Search for the cell housing the specified text and yield its [x, y] center coordinate. 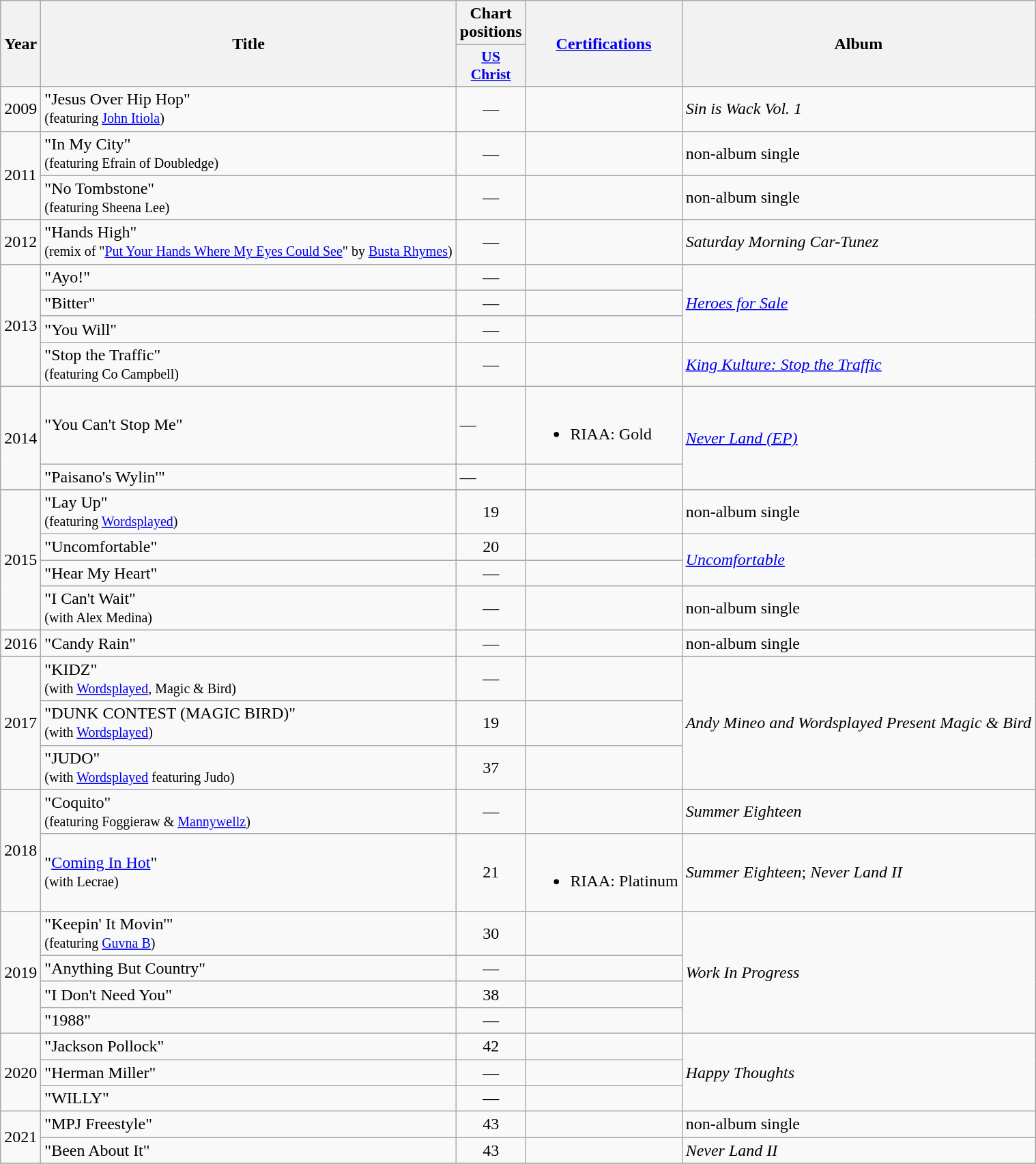
"Candy Rain" [248, 643]
"You Will" [248, 329]
Title [248, 44]
"No Tombstone" (featuring Sheena Lee) [248, 198]
2019 [20, 972]
"KIDZ" (with Wordsplayed, Magic & Bird) [248, 678]
"Been About It" [248, 1150]
"Anything But Country" [248, 968]
"You Can't Stop Me" [248, 424]
Never Land II [859, 1150]
Work In Progress [859, 972]
King Kulture: Stop the Traffic [859, 364]
2020 [20, 1072]
"JUDO" (with Wordsplayed featuring Judo) [248, 767]
Uncomfortable [859, 560]
Summer Eighteen [859, 812]
USChrist [491, 66]
"Coquito" (featuring Foggieraw & Mannywellz) [248, 812]
"Herman Miller" [248, 1072]
"MPJ Freestyle" [248, 1124]
2012 [20, 242]
"I Can't Wait" (with Alex Medina) [248, 609]
"Keepin' It Movin'" (featuring Guvna B) [248, 933]
2013 [20, 325]
"Bitter" [248, 303]
Sin is Wack Vol. 1 [859, 109]
Happy Thoughts [859, 1072]
"Jackson Pollock" [248, 1046]
21 [491, 872]
"Ayo!" [248, 277]
2016 [20, 643]
Album [859, 44]
"Coming In Hot" (with Lecrae) [248, 872]
Year [20, 44]
2015 [20, 560]
2014 [20, 438]
Never Land (EP) [859, 438]
2009 [20, 109]
20 [491, 547]
"DUNK CONTEST (MAGIC BIRD)" (with Wordsplayed) [248, 723]
"1988" [248, 1020]
RIAA: Gold [603, 424]
Chart positions [491, 23]
2011 [20, 175]
"Hands High" (remix of "Put Your Hands Where My Eyes Could See" by Busta Rhymes) [248, 242]
RIAA: Platinum [603, 872]
"WILLY" [248, 1098]
42 [491, 1046]
"Paisano's Wylin'" [248, 477]
Certifications [603, 44]
Andy Mineo and Wordsplayed Present Magic & Bird [859, 723]
"Stop the Traffic" (featuring Co Campbell) [248, 364]
Summer Eighteen; Never Land II [859, 872]
2018 [20, 850]
"Jesus Over Hip Hop" (featuring John Itiola) [248, 109]
"Hear My Heart" [248, 573]
30 [491, 933]
Heroes for Sale [859, 303]
38 [491, 994]
"I Don't Need You" [248, 994]
2021 [20, 1137]
2017 [20, 723]
37 [491, 767]
"Uncomfortable" [248, 547]
"Lay Up" (featuring Wordsplayed) [248, 512]
Saturday Morning Car-Tunez [859, 242]
"In My City" (featuring Efrain of Doubledge) [248, 153]
